Detect which cell encompasses the target text, then output its (x, y) center coordinate. 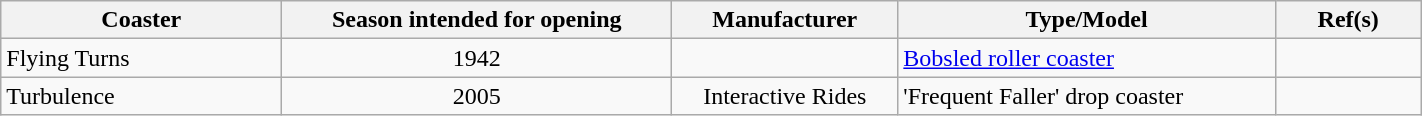
Manufacturer (785, 20)
Turbulence (142, 96)
Type/Model (1086, 20)
1942 (477, 58)
'Frequent Faller' drop coaster (1086, 96)
Ref(s) (1348, 20)
Interactive Rides (785, 96)
2005 (477, 96)
Coaster (142, 20)
Season intended for opening (477, 20)
Flying Turns (142, 58)
Bobsled roller coaster (1086, 58)
